From the cell containing the given text, extract its center point as (X, Y) coordinate. 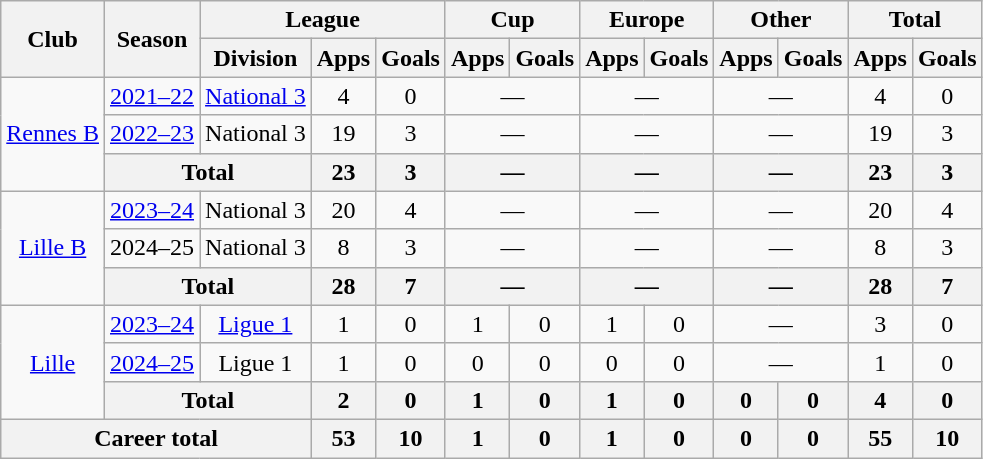
2022–23 (152, 134)
Rennes B (53, 134)
Club (53, 39)
Lille (53, 362)
Lille B (53, 248)
League (323, 20)
Other (781, 20)
Division (256, 58)
Cup (512, 20)
Career total (156, 438)
Season (152, 39)
2021–22 (152, 96)
53 (343, 438)
2 (343, 400)
Europe (647, 20)
55 (880, 438)
